Scan for the cell matching the given text and deliver its (x, y) coordinate at center. 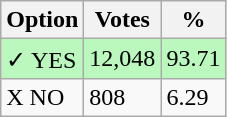
X NO (42, 97)
Option (42, 20)
✓ YES (42, 59)
12,048 (122, 59)
808 (122, 97)
6.29 (194, 97)
% (194, 20)
Votes (122, 20)
93.71 (194, 59)
